Return the [X, Y] coordinate for the center point of the cell that contains the specified text.  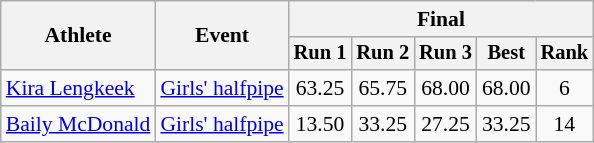
13.50 [320, 124]
Athlete [78, 36]
27.25 [446, 124]
65.75 [382, 88]
Best [506, 54]
Kira Lengkeek [78, 88]
14 [565, 124]
Run 2 [382, 54]
Rank [565, 54]
Run 3 [446, 54]
6 [565, 88]
Event [222, 36]
Baily McDonald [78, 124]
Run 1 [320, 54]
63.25 [320, 88]
Final [441, 19]
